Locate the cell with the specified text and output its (X, Y) center coordinate. 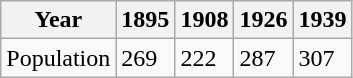
287 (264, 58)
307 (322, 58)
Year (58, 20)
1895 (146, 20)
1908 (204, 20)
1926 (264, 20)
1939 (322, 20)
222 (204, 58)
Population (58, 58)
269 (146, 58)
